Capture the cell that displays the provided text and extract its [X, Y] central coordinate. 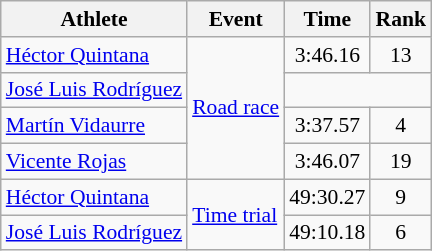
6 [400, 233]
9 [400, 197]
Road race [236, 108]
3:46.16 [327, 55]
Time trial [236, 214]
49:10.18 [327, 233]
19 [400, 162]
Vicente Rojas [94, 162]
Event [236, 19]
Athlete [94, 19]
49:30.27 [327, 197]
Rank [400, 19]
3:46.07 [327, 162]
Martín Vidaurre [94, 126]
Time [327, 19]
3:37.57 [327, 126]
13 [400, 55]
4 [400, 126]
